Capture the cell that displays the provided text and extract its (x, y) central coordinate. 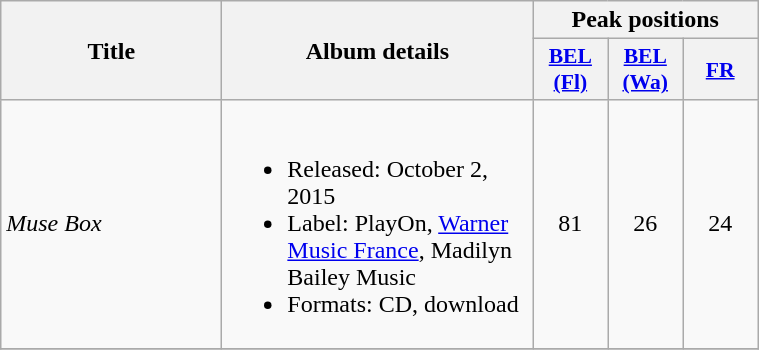
81 (570, 224)
Released: October 2, 2015Label: PlayOn, Warner Music France, Madilyn Bailey MusicFormats: CD, download (378, 224)
BEL (Fl) (570, 70)
Title (112, 50)
Album details (378, 50)
FR (720, 70)
BEL (Wa) (646, 70)
Peak positions (646, 20)
24 (720, 224)
Muse Box (112, 224)
26 (646, 224)
